For the text-containing cell, return its midpoint in [x, y] coordinate format. 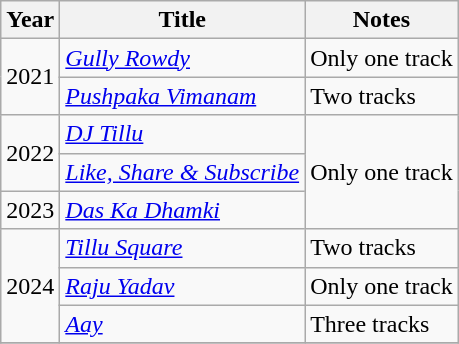
2023 [30, 210]
2022 [30, 153]
Three tracks [382, 324]
Pushpaka Vimanam [182, 96]
Raju Yadav [182, 286]
Das Ka Dhamki [182, 210]
Tillu Square [182, 248]
Aay [182, 324]
2021 [30, 77]
Gully Rowdy [182, 58]
Notes [382, 20]
DJ Tillu [182, 134]
Like, Share & Subscribe [182, 172]
Title [182, 20]
2024 [30, 286]
Year [30, 20]
